Determine the (X, Y) coordinate at the center of the cell enclosing the given text.  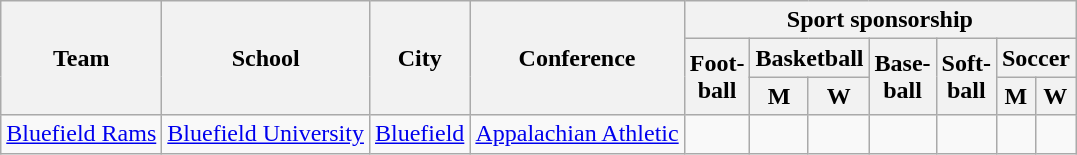
Conference (577, 58)
Base-ball (902, 77)
Sport sponsorship (880, 20)
City (419, 58)
Bluefield University (266, 134)
Bluefield Rams (82, 134)
Foot-ball (717, 77)
Basketball (810, 58)
Bluefield (419, 134)
Soft-ball (966, 77)
Team (82, 58)
Soccer (1036, 58)
School (266, 58)
Appalachian Athletic (577, 134)
